Extract the [X, Y] coordinate from the center of the cell holding the provided text.  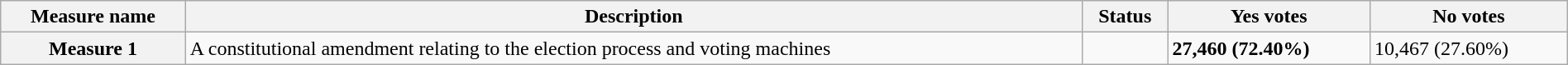
10,467 (27.60%) [1469, 48]
Yes votes [1269, 17]
27,460 (72.40%) [1269, 48]
Measure 1 [93, 48]
No votes [1469, 17]
A constitutional amendment relating to the election process and voting machines [633, 48]
Measure name [93, 17]
Description [633, 17]
Status [1125, 17]
